From the cell containing the given text, extract its center point as [X, Y] coordinate. 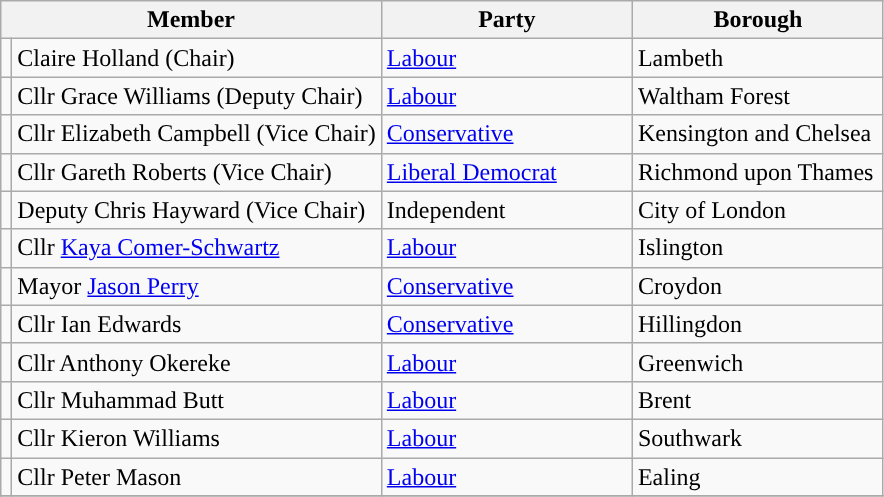
Cllr Kieron Williams [197, 438]
Cllr Kaya Comer-Schwartz [197, 248]
Richmond upon Thames [758, 172]
Ealing [758, 477]
Party [506, 20]
Brent [758, 400]
Greenwich [758, 362]
Waltham Forest [758, 96]
Cllr Muhammad Butt [197, 400]
Mayor Jason Perry [197, 286]
Croydon [758, 286]
Hillingdon [758, 324]
Member [192, 20]
Southwark [758, 438]
Borough [758, 20]
Liberal Democrat [506, 172]
City of London [758, 210]
Cllr Peter Mason [197, 477]
Independent [506, 210]
Cllr Ian Edwards [197, 324]
Cllr Gareth Roberts (Vice Chair) [197, 172]
Kensington and Chelsea [758, 134]
Deputy Chris Hayward (Vice Chair) [197, 210]
Lambeth [758, 58]
Cllr Anthony Okereke [197, 362]
Cllr Grace Williams (Deputy Chair) [197, 96]
Cllr Elizabeth Campbell (Vice Chair) [197, 134]
Islington [758, 248]
Claire Holland (Chair) [197, 58]
